For the text-containing cell, return its midpoint in [x, y] coordinate format. 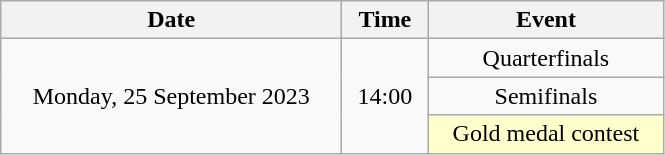
Semifinals [546, 96]
Monday, 25 September 2023 [172, 96]
Date [172, 20]
Time [385, 20]
Gold medal contest [546, 134]
14:00 [385, 96]
Event [546, 20]
Quarterfinals [546, 58]
